Search for the cell housing the specified text and yield its [X, Y] center coordinate. 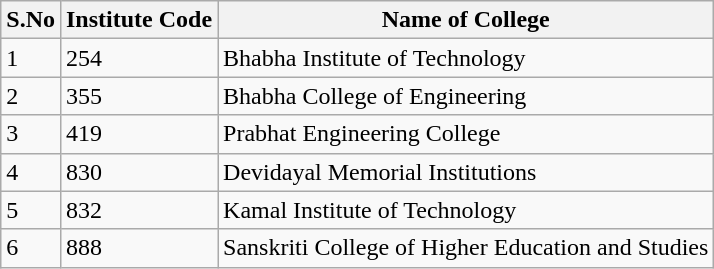
888 [138, 248]
Name of College [466, 20]
4 [31, 172]
419 [138, 134]
Bhabha Institute of Technology [466, 58]
830 [138, 172]
Bhabha College of Engineering [466, 96]
Institute Code [138, 20]
Prabhat Engineering College [466, 134]
254 [138, 58]
5 [31, 210]
S.No [31, 20]
Sanskriti College of Higher Education and Studies [466, 248]
3 [31, 134]
Devidayal Memorial Institutions [466, 172]
Kamal Institute of Technology [466, 210]
2 [31, 96]
6 [31, 248]
1 [31, 58]
832 [138, 210]
355 [138, 96]
